Extract the (x, y) coordinate from the center of the cell holding the provided text.  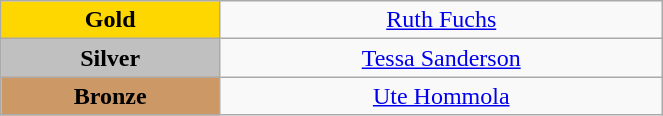
Silver (110, 58)
Bronze (110, 96)
Tessa Sanderson (442, 58)
Ute Hommola (442, 96)
Gold (110, 20)
Ruth Fuchs (442, 20)
